For the text-containing cell, return its midpoint in [x, y] coordinate format. 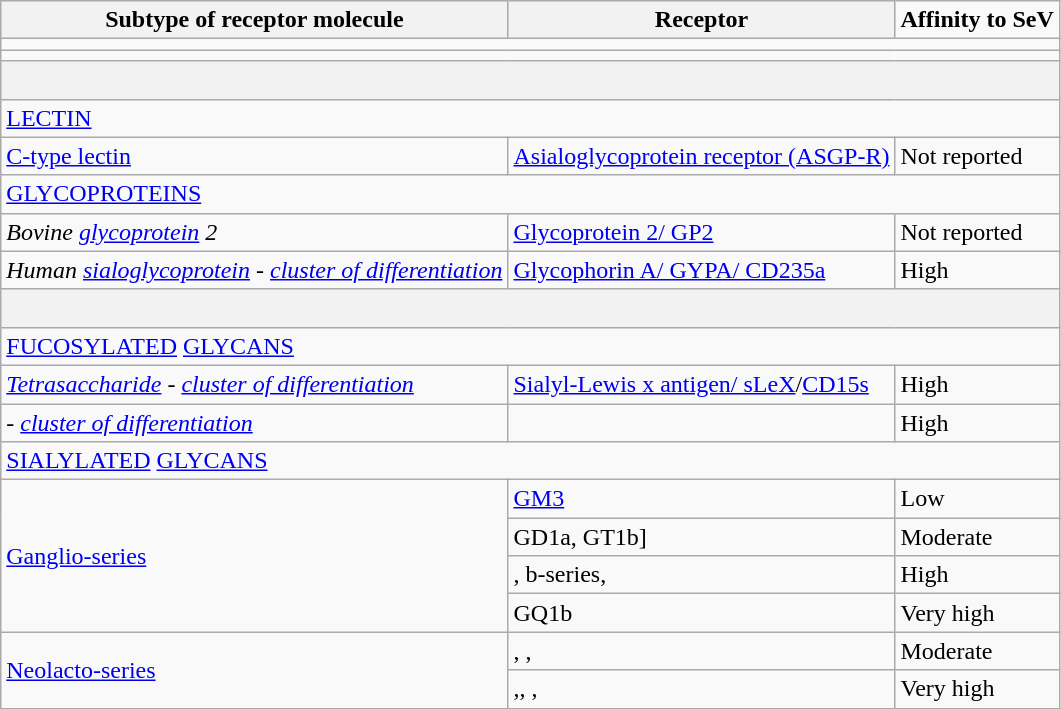
GQ1b [702, 613]
FUCOSYLATED GLYCANS [530, 346]
Affinity to SeV [977, 20]
Bovine glycoprotein 2 [254, 232]
Receptor [702, 20]
C-type lectin [254, 156]
- cluster of differentiation [254, 423]
, , [702, 651]
Subtype of receptor molecule [254, 20]
Human sialoglycoprotein - cluster of differentiation [254, 270]
GLYCOPROTEINS [530, 194]
Neolacto-series [254, 670]
GD1a, GT1b] [702, 537]
,, , [702, 689]
SIALYLATED GLYCANS [530, 461]
Tetrasaccharide - cluster of differentiation [254, 384]
, b-series, [702, 575]
Sialyl-Lewis x antigen/ sLeX/CD15s [702, 384]
GM3 [702, 499]
Glycoprotein 2/ GP2 [702, 232]
Ganglio-series [254, 556]
Low [977, 499]
Asialoglycoprotein receptor (ASGP-R) [702, 156]
LECTIN [530, 118]
Glycophorin A/ GYPA/ CD235a [702, 270]
